Scan for the cell matching the given text and deliver its [x, y] coordinate at center. 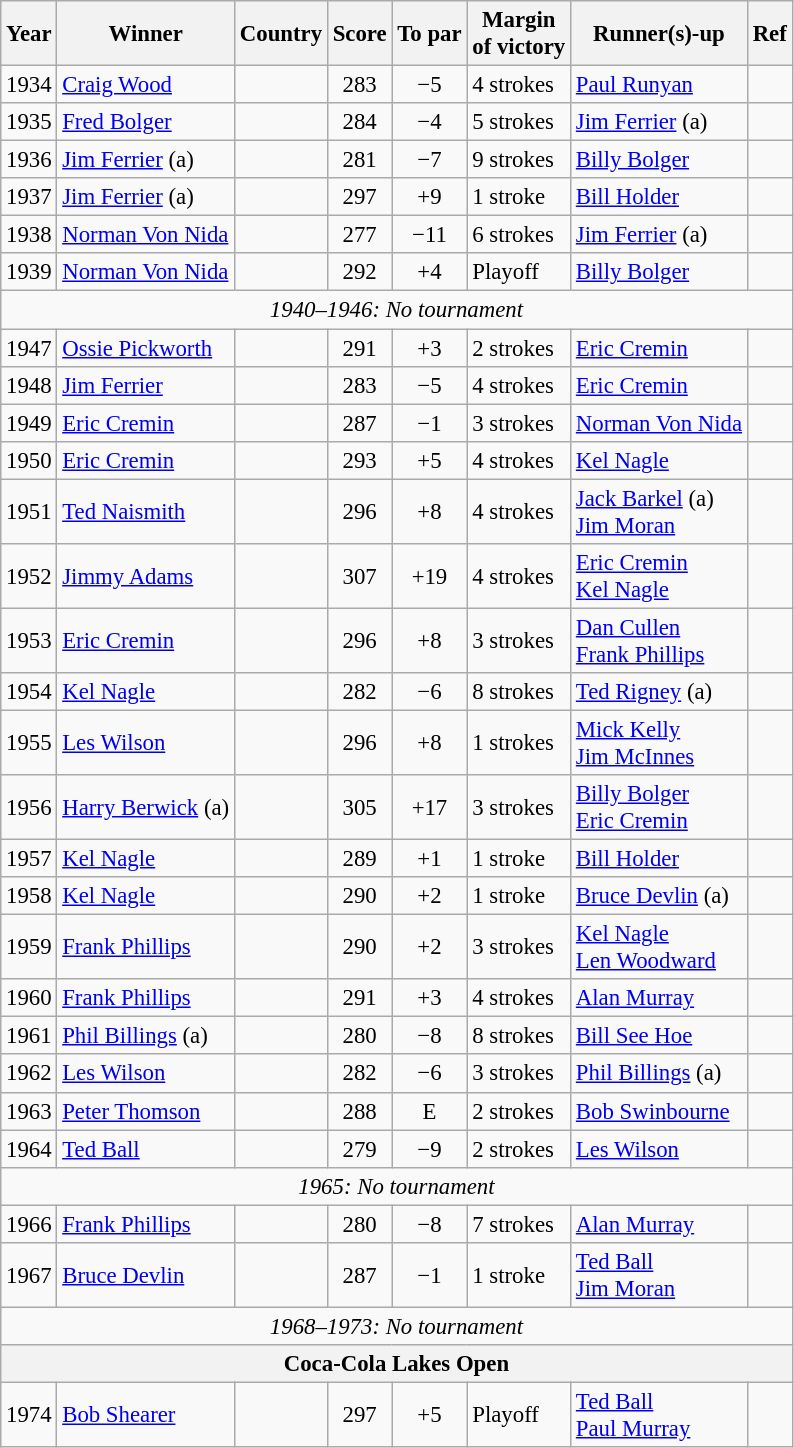
1947 [29, 348]
1 strokes [519, 742]
1964 [29, 1149]
1940–1946: No tournament [396, 310]
Ossie Pickworth [146, 348]
1967 [29, 1276]
Bob Swinbourne [660, 1111]
−4 [430, 122]
1934 [29, 85]
+1 [430, 859]
Jack Barkel (a) Jim Moran [660, 512]
1957 [29, 859]
+4 [430, 273]
279 [360, 1149]
1954 [29, 692]
Marginof victory [519, 34]
284 [360, 122]
1951 [29, 512]
1952 [29, 576]
288 [360, 1111]
277 [360, 235]
E [430, 1111]
Ted Ball Paul Murray [660, 1414]
1950 [29, 460]
1948 [29, 385]
Ted Ball [146, 1149]
1949 [29, 423]
Jimmy Adams [146, 576]
7 strokes [519, 1224]
292 [360, 273]
+17 [430, 808]
1955 [29, 742]
305 [360, 808]
Kel Nagle Len Woodward [660, 948]
Peter Thomson [146, 1111]
1938 [29, 235]
1935 [29, 122]
Ted Ball Jim Moran [660, 1276]
Mick Kelly Jim McInnes [660, 742]
1974 [29, 1414]
Harry Berwick (a) [146, 808]
6 strokes [519, 235]
Jim Ferrier [146, 385]
Score [360, 34]
Coca-Cola Lakes Open [396, 1364]
Ref [770, 34]
+19 [430, 576]
Dan Cullen Frank Phillips [660, 640]
307 [360, 576]
9 strokes [519, 160]
−7 [430, 160]
1965: No tournament [396, 1186]
289 [360, 859]
1937 [29, 197]
Bill See Hoe [660, 1036]
Craig Wood [146, 85]
Runner(s)-up [660, 34]
1962 [29, 1074]
Winner [146, 34]
−11 [430, 235]
Paul Runyan [660, 85]
Country [280, 34]
Bob Shearer [146, 1414]
Fred Bolger [146, 122]
1960 [29, 998]
Ted Naismith [146, 512]
+9 [430, 197]
1958 [29, 896]
5 strokes [519, 122]
−9 [430, 1149]
281 [360, 160]
Ted Rigney (a) [660, 692]
Bruce Devlin (a) [660, 896]
Eric Cremin Kel Nagle [660, 576]
1968–1973: No tournament [396, 1326]
1966 [29, 1224]
Year [29, 34]
To par [430, 34]
1956 [29, 808]
293 [360, 460]
1936 [29, 160]
Bruce Devlin [146, 1276]
1953 [29, 640]
1959 [29, 948]
1939 [29, 273]
1963 [29, 1111]
Billy Bolger Eric Cremin [660, 808]
1961 [29, 1036]
